Return [X, Y] of the center of cell containing provided text 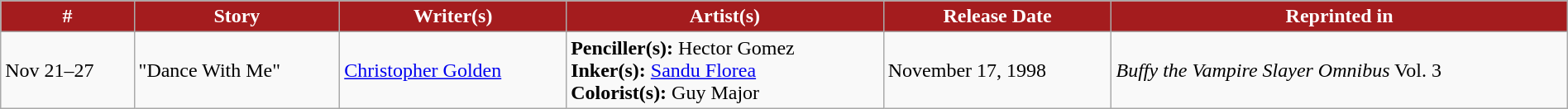
Buffy the Vampire Slayer Omnibus Vol. 3 [1340, 70]
Artist(s) [725, 17]
Penciller(s): Hector GomezInker(s): Sandu FloreaColorist(s): Guy Major [725, 70]
Story [237, 17]
Reprinted in [1340, 17]
# [68, 17]
Release Date [997, 17]
"Dance With Me" [237, 70]
November 17, 1998 [997, 70]
Christopher Golden [453, 70]
Writer(s) [453, 17]
Nov 21–27 [68, 70]
